For the text-containing cell, return its midpoint in [X, Y] coordinate format. 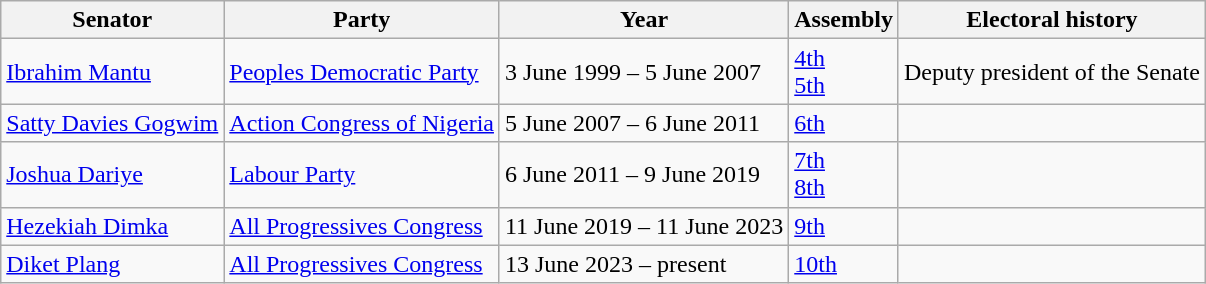
Deputy president of the Senate [1052, 72]
Hezekiah Dimka [112, 226]
5 June 2007 – 6 June 2011 [644, 123]
Senator [112, 20]
10th [844, 264]
Electoral history [1052, 20]
Ibrahim Mantu [112, 72]
Labour Party [362, 174]
Diket Plang [112, 264]
Party [362, 20]
3 June 1999 – 5 June 2007 [644, 72]
7th8th [844, 174]
4th5th [844, 72]
Year [644, 20]
6 June 2011 – 9 June 2019 [644, 174]
Peoples Democratic Party [362, 72]
9th [844, 226]
11 June 2019 – 11 June 2023 [644, 226]
13 June 2023 – present [644, 264]
Assembly [844, 20]
Action Congress of Nigeria [362, 123]
6th [844, 123]
Satty Davies Gogwim [112, 123]
Joshua Dariye [112, 174]
